Extract the (x, y) coordinate from the center of the cell holding the provided text.  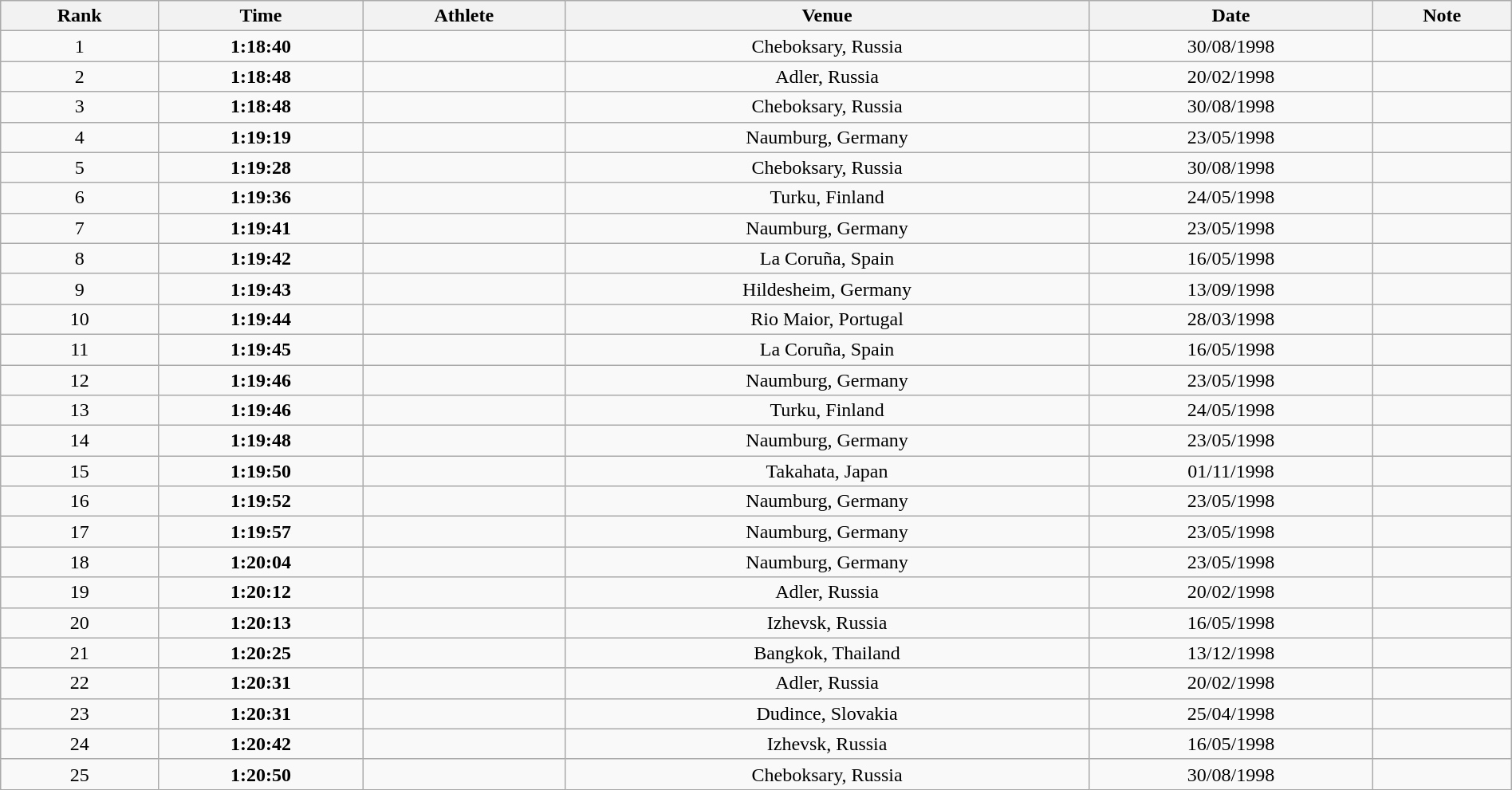
12 (80, 380)
21 (80, 653)
13/09/1998 (1231, 289)
1:20:13 (262, 623)
1:20:42 (262, 744)
1:19:43 (262, 289)
23 (80, 713)
Date (1231, 16)
25 (80, 774)
25/04/1998 (1231, 713)
10 (80, 319)
19 (80, 592)
11 (80, 349)
8 (80, 258)
22 (80, 683)
16 (80, 501)
15 (80, 471)
4 (80, 137)
1:18:40 (262, 46)
1:20:12 (262, 592)
1:19:45 (262, 349)
1:19:52 (262, 501)
13/12/1998 (1231, 653)
1:19:57 (262, 532)
1:19:48 (262, 441)
Bangkok, Thailand (827, 653)
Hildesheim, Germany (827, 289)
Note (1442, 16)
7 (80, 228)
3 (80, 107)
Athlete (464, 16)
1:19:42 (262, 258)
17 (80, 532)
1:20:04 (262, 562)
Dudince, Slovakia (827, 713)
13 (80, 411)
1:20:25 (262, 653)
1:19:19 (262, 137)
Time (262, 16)
1:19:44 (262, 319)
9 (80, 289)
1 (80, 46)
1:19:41 (262, 228)
5 (80, 167)
1:20:50 (262, 774)
1:19:28 (262, 167)
Venue (827, 16)
Takahata, Japan (827, 471)
24 (80, 744)
28/03/1998 (1231, 319)
Rio Maior, Portugal (827, 319)
1:19:36 (262, 198)
6 (80, 198)
01/11/1998 (1231, 471)
Rank (80, 16)
14 (80, 441)
1:19:50 (262, 471)
2 (80, 77)
20 (80, 623)
18 (80, 562)
